Detect which cell encompasses the target text, then output its [x, y] center coordinate. 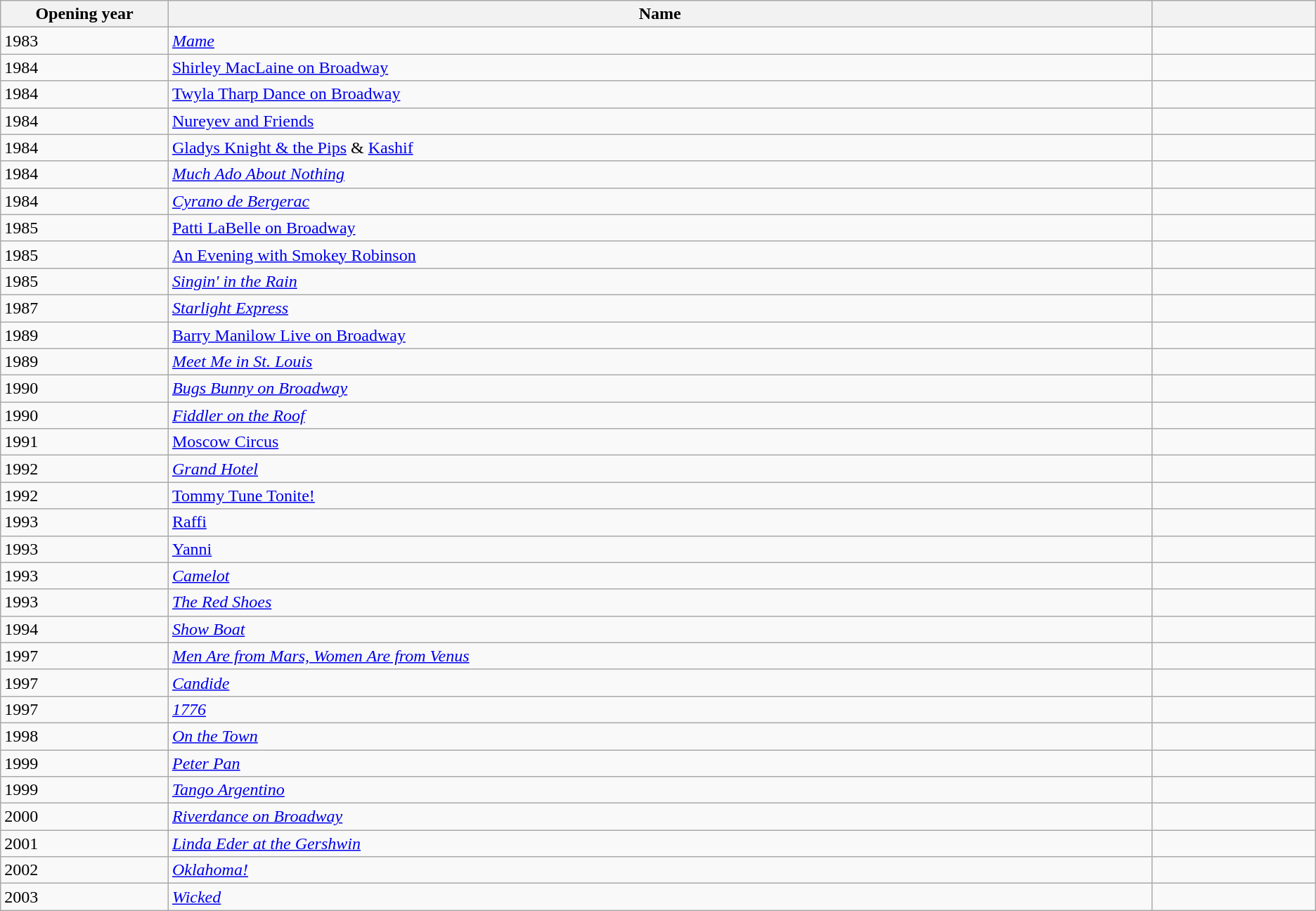
Riverdance on Broadway [659, 817]
2000 [84, 817]
Barry Manilow Live on Broadway [659, 335]
Cyrano de Bergerac [659, 201]
Raffi [659, 522]
Starlight Express [659, 308]
1983 [84, 41]
Mame [659, 41]
Men Are from Mars, Women Are from Venus [659, 656]
1991 [84, 442]
Opening year [84, 14]
1776 [659, 709]
1994 [84, 629]
Much Ado About Nothing [659, 174]
Patti LaBelle on Broadway [659, 228]
Gladys Knight & the Pips & Kashif [659, 148]
Tommy Tune Tonite! [659, 496]
Singin' in the Rain [659, 281]
1987 [84, 308]
2002 [84, 870]
Twyla Tharp Dance on Broadway [659, 94]
On the Town [659, 736]
1998 [84, 736]
2003 [84, 897]
Yanni [659, 549]
Show Boat [659, 629]
Linda Eder at the Gershwin [659, 844]
Peter Pan [659, 763]
Meet Me in St. Louis [659, 362]
Grand Hotel [659, 469]
Shirley MacLaine on Broadway [659, 67]
Camelot [659, 576]
The Red Shoes [659, 602]
2001 [84, 844]
Bugs Bunny on Broadway [659, 389]
Fiddler on the Roof [659, 415]
Moscow Circus [659, 442]
Name [659, 14]
An Evening with Smokey Robinson [659, 254]
Candide [659, 683]
Oklahoma! [659, 870]
Tango Argentino [659, 790]
Nureyev and Friends [659, 121]
Wicked [659, 897]
